Search for the cell housing the specified text and yield its (x, y) center coordinate. 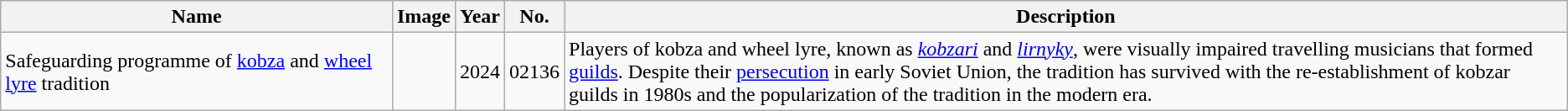
02136 (534, 71)
2024 (479, 71)
Image (424, 17)
Safeguarding programme of kobza and wheel lyre tradition (197, 71)
Name (197, 17)
Year (479, 17)
No. (534, 17)
Description (1066, 17)
